Provide the [x, y] coordinate of the cell's center where the given text is located.  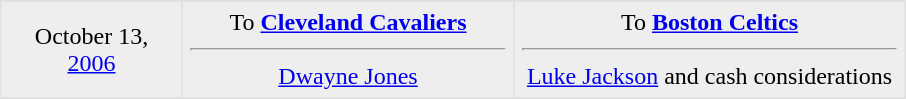
October 13, 2006 [92, 50]
To Cleveland Cavaliers Dwayne Jones [348, 50]
To Boston Celtics Luke Jackson and cash considerations [710, 50]
